Pinpoint the cell where the given text exists, returning its (X, Y) midpoint coordinate. 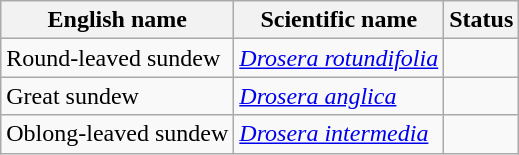
Drosera rotundifolia (339, 58)
Drosera anglica (339, 96)
Status (482, 20)
Round-leaved sundew (118, 58)
Oblong-leaved sundew (118, 134)
Great sundew (118, 96)
Scientific name (339, 20)
English name (118, 20)
Drosera intermedia (339, 134)
